Identify which cell holds the provided text, then report its [X, Y] central coordinate. 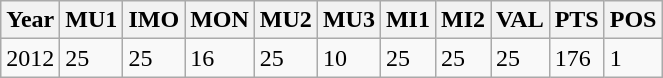
MI1 [408, 20]
MU3 [348, 20]
2012 [30, 58]
MI2 [462, 20]
1 [633, 58]
PTS [576, 20]
10 [348, 58]
POS [633, 20]
MU2 [286, 20]
176 [576, 58]
Year [30, 20]
MU1 [92, 20]
MON [220, 20]
IMO [154, 20]
16 [220, 58]
VAL [520, 20]
